Return the (X, Y) coordinate for the center point of the cell that contains the specified text.  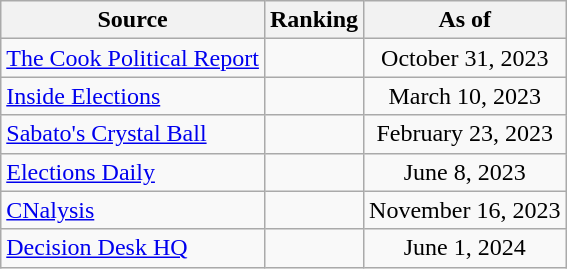
October 31, 2023 (465, 58)
Source (133, 20)
March 10, 2023 (465, 96)
Inside Elections (133, 96)
Sabato's Crystal Ball (133, 134)
November 16, 2023 (465, 210)
Ranking (314, 20)
June 1, 2024 (465, 248)
As of (465, 20)
Decision Desk HQ (133, 248)
February 23, 2023 (465, 134)
CNalysis (133, 210)
The Cook Political Report (133, 58)
June 8, 2023 (465, 172)
Elections Daily (133, 172)
